For the text-containing cell, return its midpoint in (x, y) coordinate format. 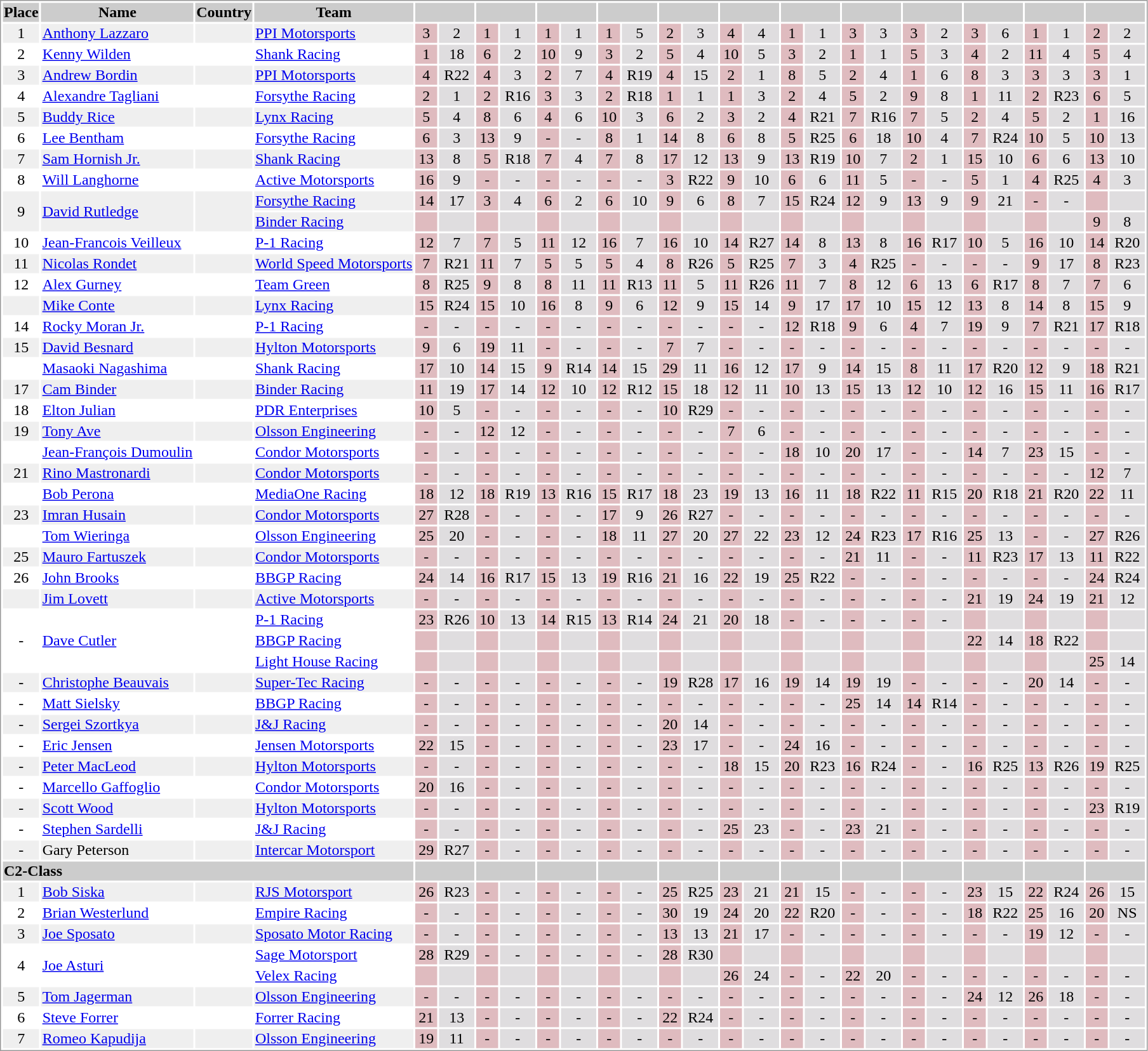
Lee Bentham (117, 138)
Alex Gurney (117, 285)
Forrer Racing (333, 1017)
Masaoki Nagashima (117, 369)
David Rutledge (117, 212)
Marcello Gaffoglio (117, 788)
Jim Lovett (117, 598)
Sam Hornish Jr. (117, 159)
Andrew Bordin (117, 76)
Nicolas Rondet (117, 263)
Velex Racing (333, 975)
Super-Tec Racing (333, 682)
Rino Mastronardi (117, 473)
Sage Motorsport (333, 955)
30 (671, 913)
Place (21, 12)
Bob Perona (117, 494)
Stephen Sardelli (117, 830)
Sergei Szortkya (117, 724)
Dave Cutler (117, 641)
Matt Sielsky (117, 704)
Jensen Motorsports (333, 746)
Team Green (333, 285)
Jean-François Dumoulin (117, 453)
Empire Racing (333, 913)
Rocky Moran Jr. (117, 327)
Country (224, 12)
Imran Husain (117, 515)
Elton Julian (117, 411)
Mauro Fartuszek (117, 557)
C2-Class (208, 871)
John Brooks (117, 578)
World Speed Motorsports (333, 263)
PDR Enterprises (333, 411)
Jean-Francois Veilleux (117, 243)
Kenny Wilden (117, 54)
Will Langhorne (117, 180)
David Besnard (117, 347)
Gary Peterson (117, 850)
Brian Westerlund (117, 913)
Eric Jensen (117, 746)
Tom Jagerman (117, 997)
Joe Sposato (117, 934)
Intercar Motorsport (333, 850)
R12 (640, 389)
Tony Ave (117, 431)
Light House Racing (333, 662)
Scott Wood (117, 808)
Tom Wieringa (117, 536)
NS (1128, 913)
Peter MacLeod (117, 766)
Alexandre Tagliani (117, 96)
Cam Binder (117, 389)
R13 (640, 285)
Joe Asturi (117, 966)
MediaOne Racing (333, 494)
Christophe Beauvais (117, 682)
Romeo Kapudija (117, 1039)
RJS Motorsport (333, 892)
Steve Forrer (117, 1017)
R30 (701, 955)
Team (333, 12)
Buddy Rice (117, 117)
Bob Siska (117, 892)
Name (117, 12)
Mike Conte (117, 305)
Sposato Motor Racing (333, 934)
Anthony Lazzaro (117, 34)
